Find where the given text appears and provide that cell's center as (x, y) coordinate. 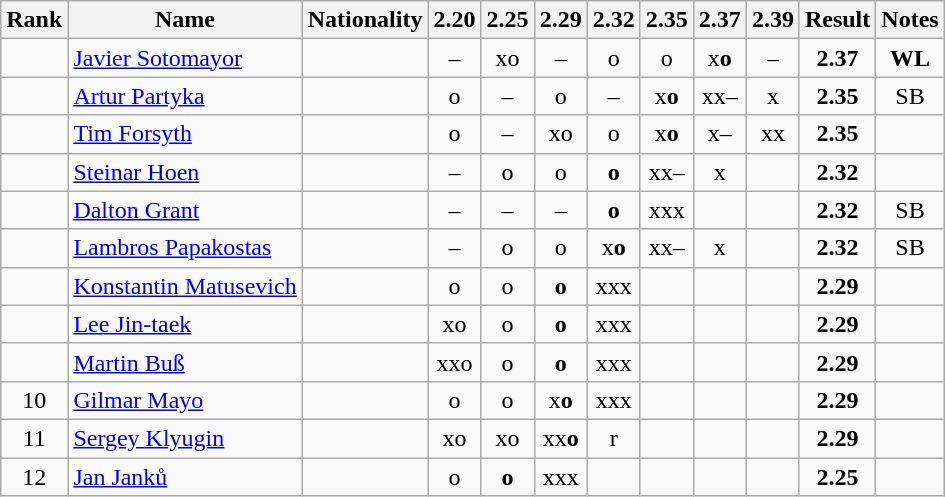
10 (34, 400)
Name (185, 20)
Jan Janků (185, 477)
11 (34, 438)
Tim Forsyth (185, 134)
2.39 (772, 20)
Steinar Hoen (185, 172)
12 (34, 477)
xx (772, 134)
Sergey Klyugin (185, 438)
Lee Jin-taek (185, 324)
WL (910, 58)
Javier Sotomayor (185, 58)
x– (720, 134)
Konstantin Matusevich (185, 286)
Gilmar Mayo (185, 400)
Notes (910, 20)
Martin Buß (185, 362)
Lambros Papakostas (185, 248)
Dalton Grant (185, 210)
Nationality (365, 20)
Rank (34, 20)
Result (837, 20)
r (614, 438)
2.20 (454, 20)
Artur Partyka (185, 96)
